Scan for the cell matching the given text and deliver its [X, Y] coordinate at center. 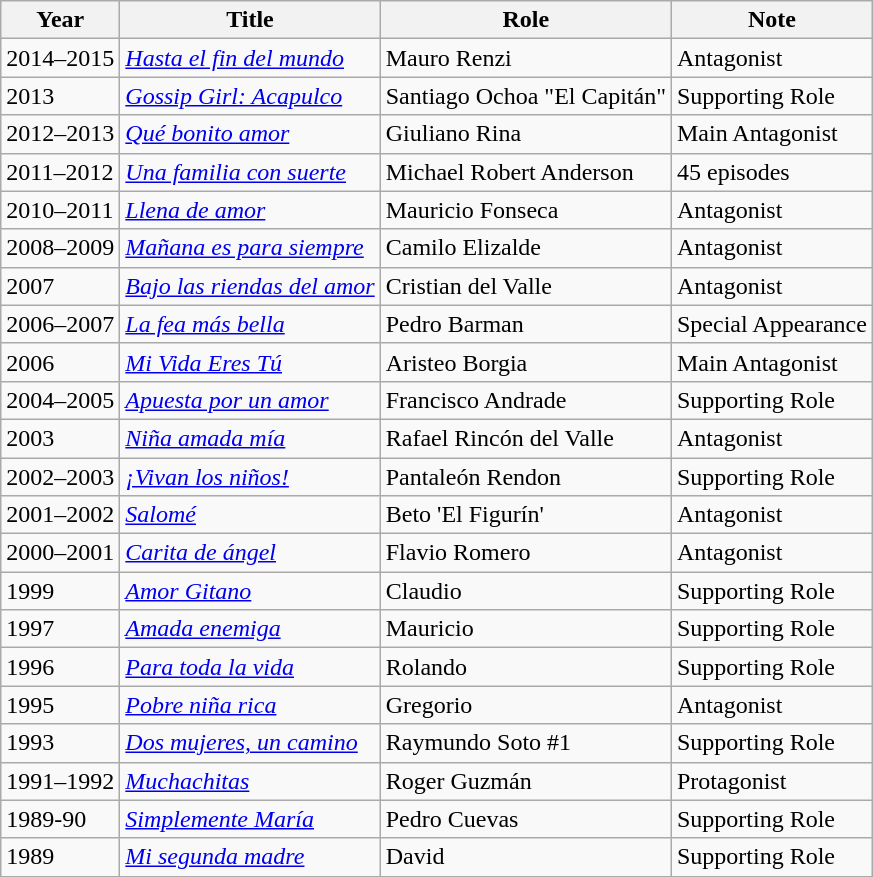
Salomé [250, 515]
Carita de ángel [250, 553]
Note [772, 20]
David [526, 857]
2006 [60, 362]
2013 [60, 96]
Beto 'El Figurín' [526, 515]
Giuliano Rina [526, 134]
Pedro Cuevas [526, 819]
2008–2009 [60, 248]
1995 [60, 705]
1989 [60, 857]
Mauricio Fonseca [526, 210]
2010–2011 [60, 210]
45 episodes [772, 172]
Qué bonito amor [250, 134]
Special Appearance [772, 324]
Gossip Girl: Acapulco [250, 96]
Pobre niña rica [250, 705]
Title [250, 20]
Protagonist [772, 781]
Raymundo Soto #1 [526, 743]
Mañana es para siempre [250, 248]
Year [60, 20]
2004–2005 [60, 400]
Pedro Barman [526, 324]
Simplemente María [250, 819]
Gregorio [526, 705]
Claudio [526, 591]
1993 [60, 743]
Mi segunda madre [250, 857]
Bajo las riendas del amor [250, 286]
Flavio Romero [526, 553]
1999 [60, 591]
2002–2003 [60, 477]
2001–2002 [60, 515]
Mauro Renzi [526, 58]
Amada enemiga [250, 629]
Roger Guzmán [526, 781]
La fea más bella [250, 324]
2014–2015 [60, 58]
Rolando [526, 667]
1997 [60, 629]
Camilo Elizalde [526, 248]
Apuesta por un amor [250, 400]
2006–2007 [60, 324]
Mauricio [526, 629]
2007 [60, 286]
1989-90 [60, 819]
Llena de amor [250, 210]
2003 [60, 438]
2012–2013 [60, 134]
Role [526, 20]
Amor Gitano [250, 591]
Francisco Andrade [526, 400]
Dos mujeres, un camino [250, 743]
Una familia con suerte [250, 172]
Michael Robert Anderson [526, 172]
Pantaleón Rendon [526, 477]
Niña amada mía [250, 438]
Para toda la vida [250, 667]
2000–2001 [60, 553]
Rafael Rincón del Valle [526, 438]
Mi Vida Eres Tú [250, 362]
2011–2012 [60, 172]
Santiago Ochoa "El Capitán" [526, 96]
Aristeo Borgia [526, 362]
¡Vivan los niños! [250, 477]
Cristian del Valle [526, 286]
Hasta el fin del mundo [250, 58]
1996 [60, 667]
1991–1992 [60, 781]
Muchachitas [250, 781]
